For the text-containing cell, return its midpoint in (x, y) coordinate format. 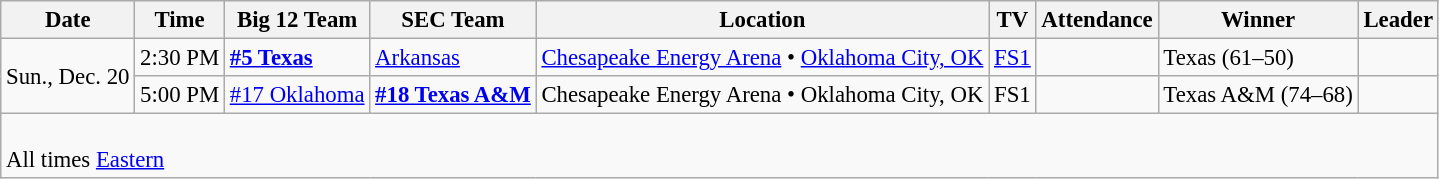
Big 12 Team (296, 20)
Arkansas (453, 58)
All times Eastern (720, 146)
Date (68, 20)
Texas (61–50) (1258, 58)
Leader (1398, 20)
Attendance (1097, 20)
SEC Team (453, 20)
#18 Texas A&M (453, 95)
#5 Texas (296, 58)
5:00 PM (180, 95)
2:30 PM (180, 58)
Winner (1258, 20)
#17 Oklahoma (296, 95)
Texas A&M (74–68) (1258, 95)
Sun., Dec. 20 (68, 76)
Time (180, 20)
TV (1012, 20)
Location (762, 20)
